Detect which cell encompasses the target text, then output its [x, y] center coordinate. 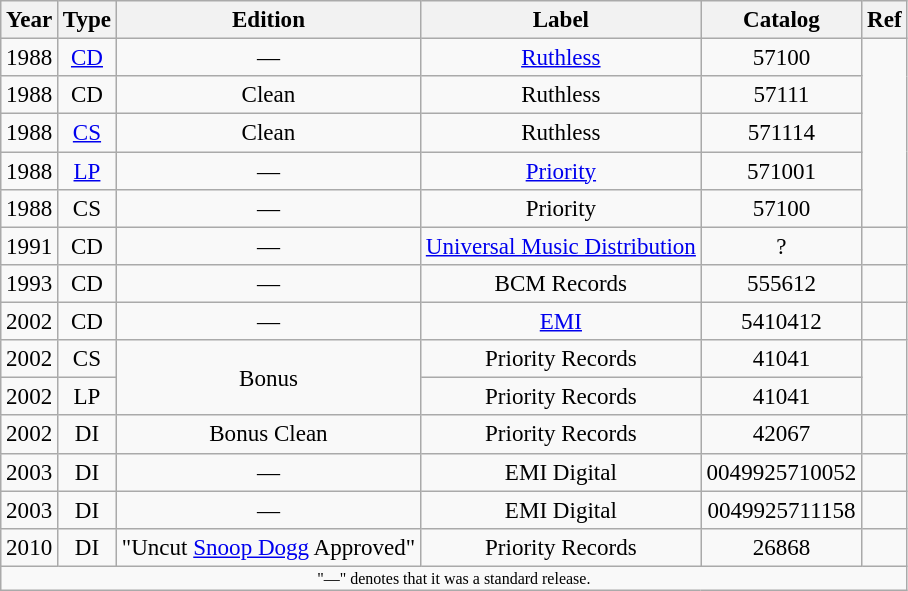
571114 [781, 133]
57111 [781, 95]
Type [88, 20]
Ref [884, 20]
Universal Music Distribution [560, 246]
"—" denotes that it was a standard release. [454, 578]
Catalog [781, 20]
Label [560, 20]
555612 [781, 284]
Edition [268, 20]
Bonus Clean [268, 434]
571001 [781, 171]
1993 [30, 284]
Bonus [268, 378]
5410412 [781, 321]
2010 [30, 547]
BCM Records [560, 284]
26868 [781, 547]
0049925710052 [781, 472]
42067 [781, 434]
? [781, 246]
Year [30, 20]
1991 [30, 246]
EMI [560, 321]
"Uncut Snoop Dogg Approved" [268, 547]
0049925711158 [781, 510]
